For the text-containing cell, return its midpoint in [X, Y] coordinate format. 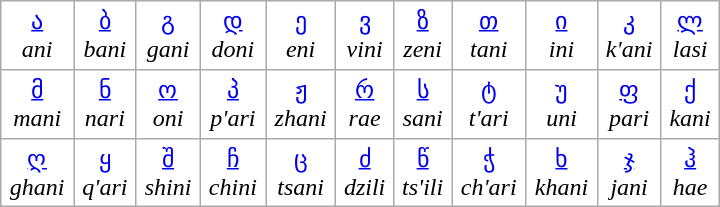
ოoni [168, 104]
გgani [168, 36]
უuni [562, 104]
თtani [489, 36]
ბbani [105, 36]
მmani [38, 104]
ჩchini [233, 172]
ძdzili [365, 172]
ჟzhani [301, 104]
ვvini [365, 36]
ყq'ari [105, 172]
ზzeni [423, 36]
ტt'ari [489, 104]
ნnari [105, 104]
იini [562, 36]
ფpari [629, 104]
კk'ani [629, 36]
ეeni [301, 36]
ღghani [38, 172]
წts'ili [423, 172]
პp'ari [233, 104]
ჰhae [690, 172]
ჭch'ari [489, 172]
ქkani [690, 104]
ხkhani [562, 172]
შshini [168, 172]
ცtsani [301, 172]
დdoni [233, 36]
რrae [365, 104]
ჯjani [629, 172]
სsani [423, 104]
აani [38, 36]
ლlasi [690, 36]
